Provide the [X, Y] coordinate of the cell's center where the given text is located.  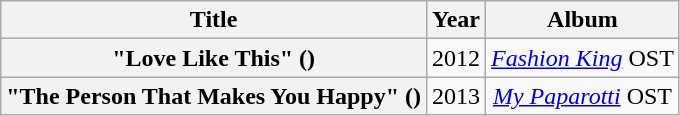
Title [214, 20]
Year [456, 20]
2012 [456, 58]
My Paparotti OST [583, 96]
Album [583, 20]
"Love Like This" () [214, 58]
"The Person That Makes You Happy" () [214, 96]
2013 [456, 96]
Fashion King OST [583, 58]
